Output the (X, Y) coordinate of the center of the cell containing the given text.  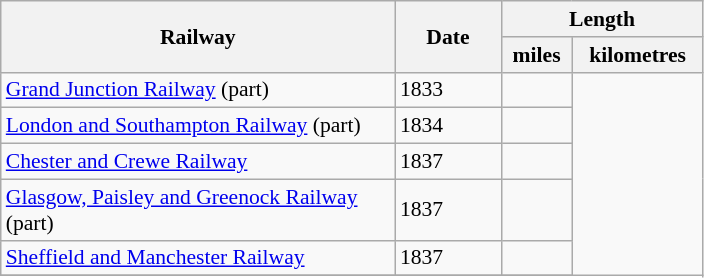
Sheffield and Manchester Railway (198, 258)
Grand Junction Railway (part) (198, 90)
1833 (448, 90)
Chester and Crewe Railway (198, 162)
kilometres (638, 55)
Date (448, 36)
Length (602, 19)
Glasgow, Paisley and Greenock Railway (part) (198, 210)
London and Southampton Railway (part) (198, 126)
miles (536, 55)
Railway (198, 36)
1834 (448, 126)
